Detect which cell encompasses the target text, then output its (x, y) center coordinate. 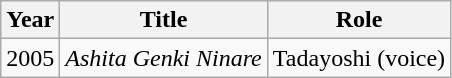
Year (30, 20)
Tadayoshi (voice) (358, 58)
Role (358, 20)
2005 (30, 58)
Ashita Genki Ninare (164, 58)
Title (164, 20)
